Find where the given text appears and provide that cell's center as (X, Y) coordinate. 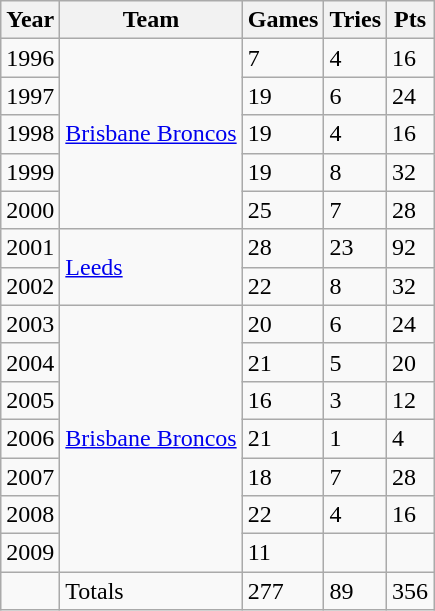
2004 (30, 362)
2000 (30, 210)
356 (410, 591)
1996 (30, 58)
1998 (30, 134)
Team (151, 20)
2001 (30, 248)
2009 (30, 553)
Pts (410, 20)
89 (356, 591)
2003 (30, 324)
2007 (30, 477)
11 (283, 553)
23 (356, 248)
18 (283, 477)
5 (356, 362)
2005 (30, 400)
Games (283, 20)
2008 (30, 515)
3 (356, 400)
92 (410, 248)
Totals (151, 591)
2002 (30, 286)
Year (30, 20)
1997 (30, 96)
2006 (30, 438)
Tries (356, 20)
277 (283, 591)
1 (356, 438)
Leeds (151, 267)
25 (283, 210)
12 (410, 400)
1999 (30, 172)
